Return the [x, y] coordinate for the center point of the cell that contains the specified text.  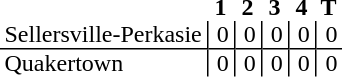
Quakertown [104, 63]
Sellersville-Perkasie [104, 35]
